Return (X, Y) of the center of cell containing provided text 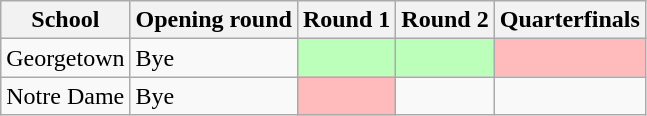
Notre Dame (66, 96)
Round 1 (346, 20)
Quarterfinals (570, 20)
Georgetown (66, 58)
School (66, 20)
Round 2 (445, 20)
Opening round (214, 20)
